From the cell containing the given text, extract its center point as (x, y) coordinate. 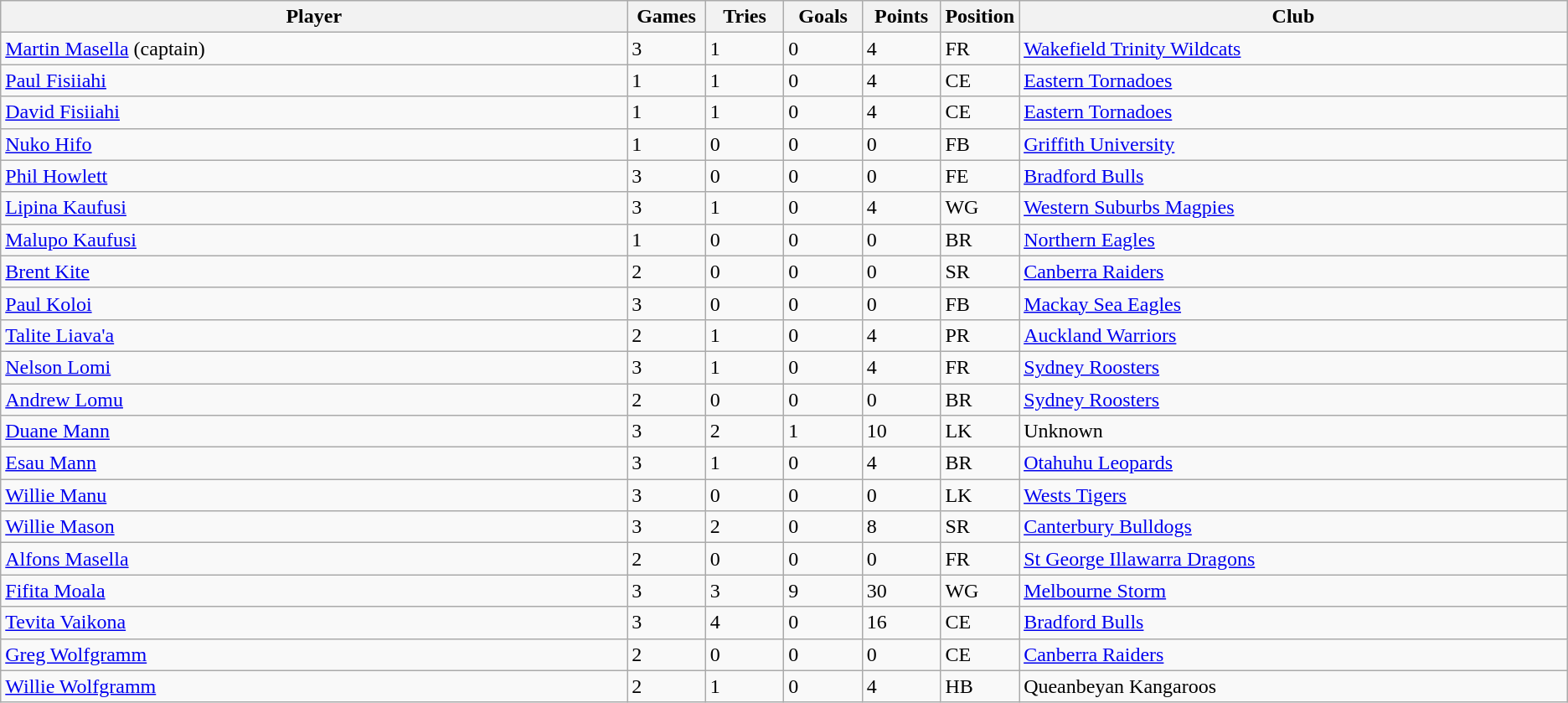
Willie Manu (314, 495)
David Fisiiahi (314, 112)
9 (823, 591)
Andrew Lomu (314, 400)
Paul Koloi (314, 303)
Nuko Hifo (314, 144)
Willie Wolfgramm (314, 686)
PR (980, 335)
Greg Wolfgramm (314, 654)
Alfons Masella (314, 559)
Nelson Lomi (314, 367)
16 (901, 623)
Games (667, 17)
Queanbeyan Kangaroos (1293, 686)
Western Suburbs Magpies (1293, 208)
Position (980, 17)
Griffith University (1293, 144)
Martin Masella (captain) (314, 49)
Otahuhu Leopards (1293, 463)
Auckland Warriors (1293, 335)
Tries (745, 17)
Brent Kite (314, 271)
Northern Eagles (1293, 240)
Duane Mann (314, 432)
Wests Tigers (1293, 495)
FE (980, 176)
Talite Liava'a (314, 335)
Willie Mason (314, 527)
Points (901, 17)
Esau Mann (314, 463)
HB (980, 686)
30 (901, 591)
Lipina Kaufusi (314, 208)
Club (1293, 17)
Phil Howlett (314, 176)
Melbourne Storm (1293, 591)
Malupo Kaufusi (314, 240)
Wakefield Trinity Wildcats (1293, 49)
Canterbury Bulldogs (1293, 527)
St George Illawarra Dragons (1293, 559)
10 (901, 432)
Fifita Moala (314, 591)
Player (314, 17)
8 (901, 527)
Mackay Sea Eagles (1293, 303)
Unknown (1293, 432)
Goals (823, 17)
Tevita Vaikona (314, 623)
Paul Fisiiahi (314, 80)
